Provide the (x, y) coordinate of the cell's center where the given text is located.  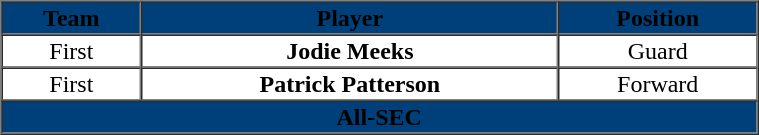
Patrick Patterson (350, 84)
Position (658, 18)
Guard (658, 50)
All-SEC (380, 116)
Team (72, 18)
Forward (658, 84)
Player (350, 18)
Jodie Meeks (350, 50)
